For the text-containing cell, return its midpoint in (X, Y) coordinate format. 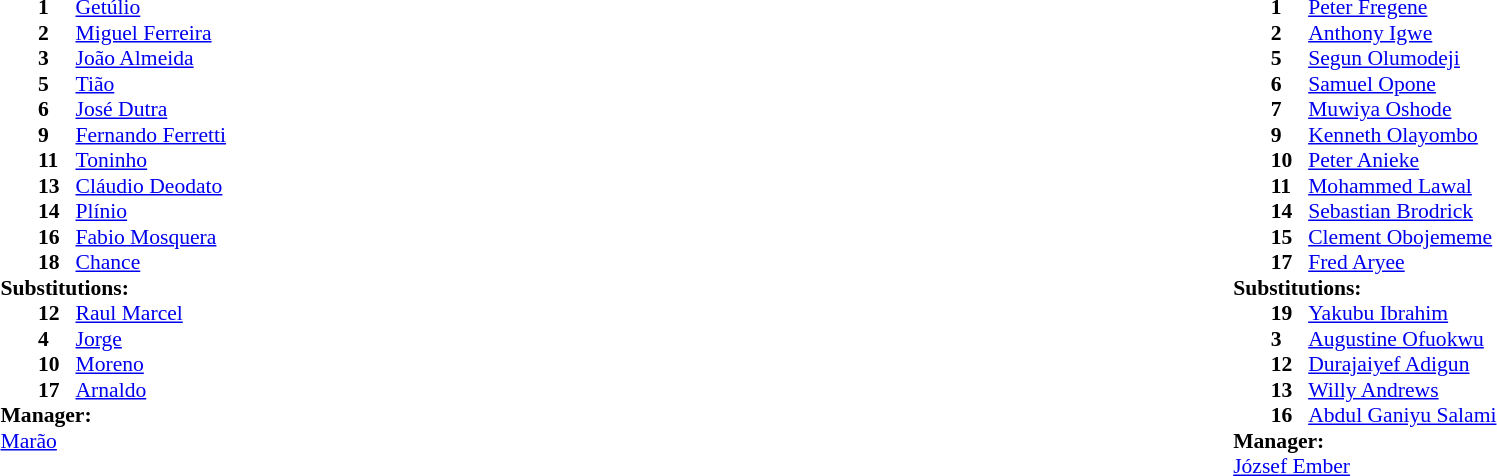
Willy Andrews (1402, 390)
Tião (151, 84)
Marão (112, 441)
Kenneth Olayombo (1402, 135)
Cláudio Deodato (151, 186)
15 (1290, 237)
José Dutra (151, 109)
18 (57, 263)
Clement Obojememe (1402, 237)
Miguel Ferreira (151, 33)
Durajaiyef Adigun (1402, 365)
Plínio (151, 211)
Samuel Opone (1402, 84)
4 (57, 339)
Muwiya Oshode (1402, 109)
Anthony Igwe (1402, 33)
Segun Olumodeji (1402, 59)
Sebastian Brodrick (1402, 211)
7 (1290, 109)
Chance (151, 263)
Fernando Ferretti (151, 135)
Toninho (151, 161)
Raul Marcel (151, 313)
Yakubu Ibrahim (1402, 313)
Fred Aryee (1402, 263)
Augustine Ofuokwu (1402, 339)
Jorge (151, 339)
Arnaldo (151, 390)
Abdul Ganiyu Salami (1402, 415)
João Almeida (151, 59)
Peter Anieke (1402, 161)
Moreno (151, 365)
19 (1290, 313)
Fabio Mosquera (151, 237)
Mohammed Lawal (1402, 186)
